Find where the given text appears and provide that cell's center as (X, Y) coordinate. 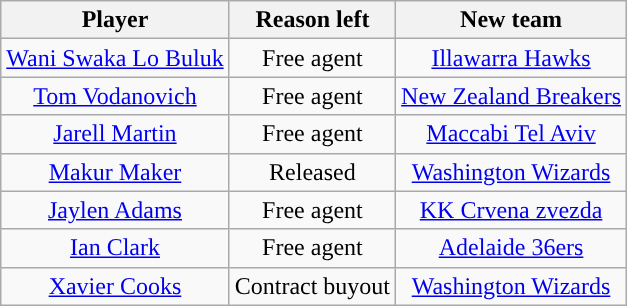
Released (312, 172)
Xavier Cooks (115, 286)
Jarell Martin (115, 134)
Ian Clark (115, 248)
KK Crvena zvezda (512, 210)
Maccabi Tel Aviv (512, 134)
Tom Vodanovich (115, 96)
New Zealand Breakers (512, 96)
Makur Maker (115, 172)
New team (512, 20)
Contract buyout (312, 286)
Wani Swaka Lo Buluk (115, 58)
Adelaide 36ers (512, 248)
Jaylen Adams (115, 210)
Reason left (312, 20)
Player (115, 20)
Illawarra Hawks (512, 58)
